Determine the (x, y) coordinate at the center of the cell enclosing the given text.  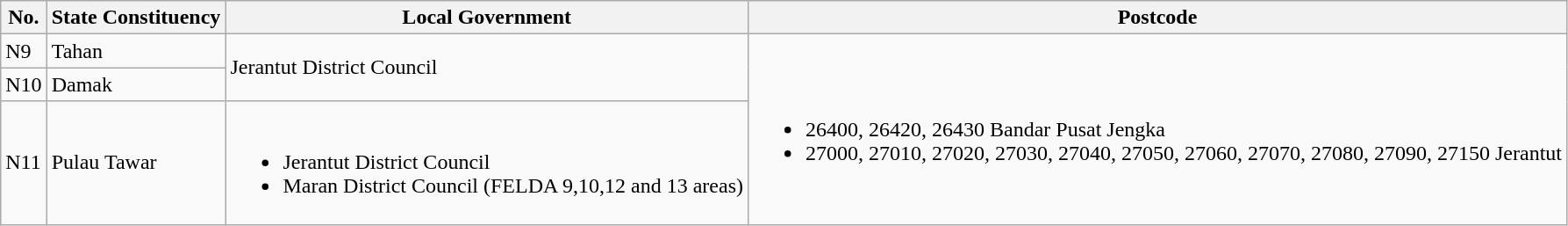
Jerantut District Council (487, 68)
N9 (24, 51)
Postcode (1156, 18)
N10 (24, 84)
Damak (136, 84)
N11 (24, 163)
Tahan (136, 51)
No. (24, 18)
Local Government (487, 18)
Jerantut District CouncilMaran District Council (FELDA 9,10,12 and 13 areas) (487, 163)
State Constituency (136, 18)
26400, 26420, 26430 Bandar Pusat Jengka27000, 27010, 27020, 27030, 27040, 27050, 27060, 27070, 27080, 27090, 27150 Jerantut (1156, 129)
Pulau Tawar (136, 163)
